Return (X, Y) of the center of cell containing provided text 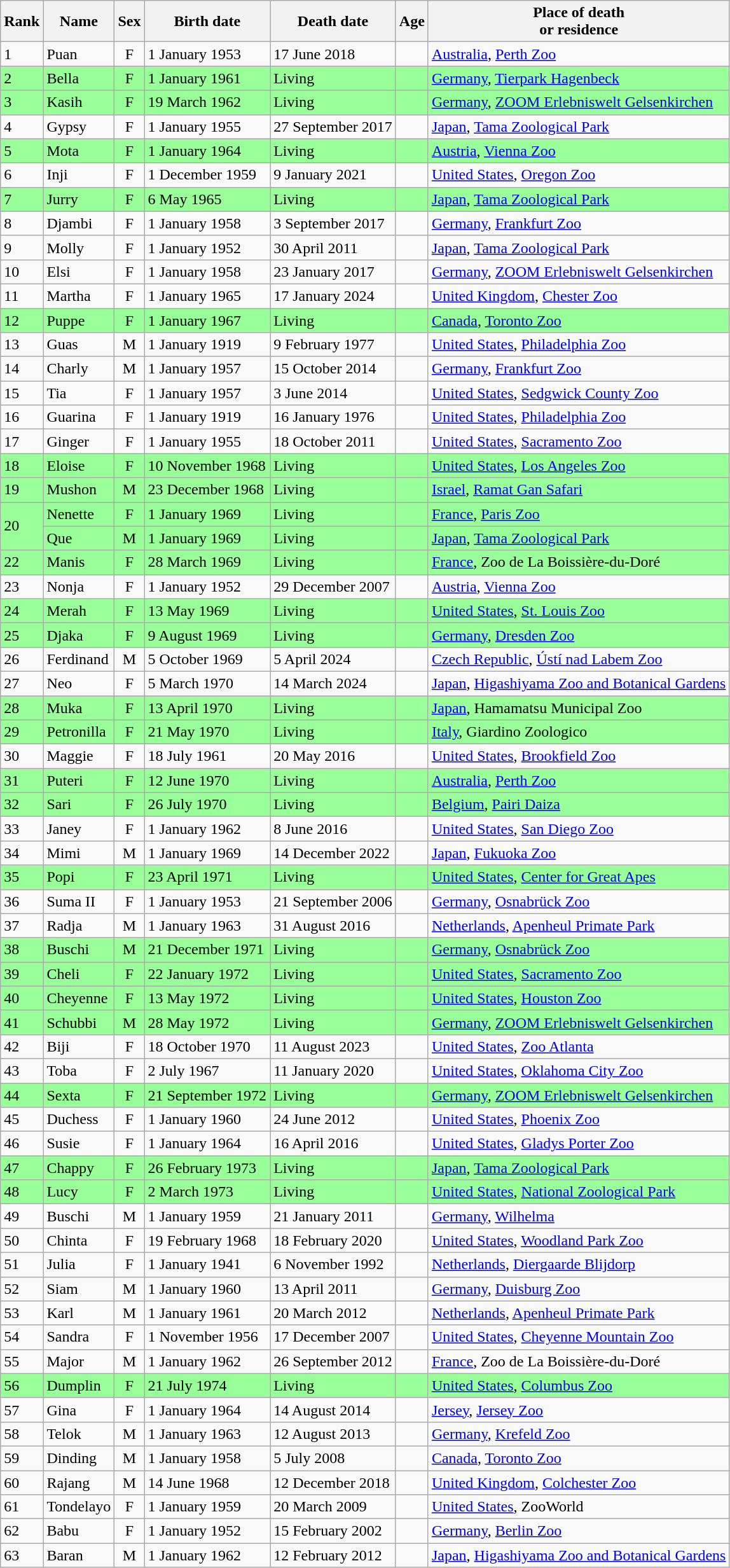
18 October 1970 (207, 1046)
Molly (79, 247)
5 July 2008 (333, 1458)
Popi (79, 877)
Gypsy (79, 127)
13 April 2011 (333, 1289)
21 July 1974 (207, 1385)
41 (22, 1022)
Eloise (79, 466)
Que (79, 538)
Germany, Wilhelma (579, 1216)
40 (22, 998)
Inji (79, 175)
Gina (79, 1410)
26 July 1970 (207, 805)
22 January 1972 (207, 974)
United States, ZooWorld (579, 1507)
Puteri (79, 781)
57 (22, 1410)
United States, Center for Great Apes (579, 877)
31 August 2016 (333, 926)
20 (22, 526)
Mushon (79, 490)
9 (22, 247)
Germany, Duisburg Zoo (579, 1289)
63 (22, 1555)
19 (22, 490)
Jurry (79, 199)
49 (22, 1216)
Age (412, 22)
1 November 1956 (207, 1337)
Cheyenne (79, 998)
3 June 2014 (333, 393)
21 May 1970 (207, 732)
22 (22, 562)
28 March 1969 (207, 562)
19 February 1968 (207, 1240)
12 December 2018 (333, 1483)
15 February 2002 (333, 1531)
Puppe (79, 320)
1 December 1959 (207, 175)
13 May 1969 (207, 611)
Birth date (207, 22)
Cheli (79, 974)
18 (22, 466)
Mimi (79, 853)
39 (22, 974)
14 December 2022 (333, 853)
Czech Republic, Ústí nad Labem Zoo (579, 659)
6 (22, 175)
Dumplin (79, 1385)
United States, Brookfield Zoo (579, 756)
9 August 1969 (207, 635)
43 (22, 1071)
17 June 2018 (333, 54)
13 April 1970 (207, 708)
United Kingdom, Colchester Zoo (579, 1483)
Major (79, 1361)
5 (22, 151)
Sandra (79, 1337)
5 October 1969 (207, 659)
Dinding (79, 1458)
11 (22, 296)
1 January 1967 (207, 320)
30 (22, 756)
52 (22, 1289)
15 October 2014 (333, 369)
31 (22, 781)
Germany, Krefeld Zoo (579, 1434)
Chinta (79, 1240)
Belgium, Pairi Daiza (579, 805)
Lucy (79, 1192)
Rajang (79, 1483)
Toba (79, 1071)
44 (22, 1095)
13 May 1972 (207, 998)
26 September 2012 (333, 1361)
Israel, Ramat Gan Safari (579, 490)
14 June 1968 (207, 1483)
12 June 1970 (207, 781)
United States, Oklahoma City Zoo (579, 1071)
46 (22, 1144)
Death date (333, 22)
Muka (79, 708)
Siam (79, 1289)
29 December 2007 (333, 586)
30 April 2011 (333, 247)
24 June 2012 (333, 1120)
France, Paris Zoo (579, 514)
29 (22, 732)
60 (22, 1483)
45 (22, 1120)
7 (22, 199)
Maggie (79, 756)
Italy, Giardino Zoologico (579, 732)
Suma II (79, 901)
Elsi (79, 272)
16 January 1976 (333, 417)
15 (22, 393)
24 (22, 611)
Kasih (79, 102)
12 February 2012 (333, 1555)
27 (22, 683)
Japan, Hamamatsu Municipal Zoo (579, 708)
Martha (79, 296)
12 (22, 320)
18 July 1961 (207, 756)
Manis (79, 562)
58 (22, 1434)
Petronilla (79, 732)
27 September 2017 (333, 127)
Nonja (79, 586)
United States, Houston Zoo (579, 998)
8 June 2016 (333, 829)
16 April 2016 (333, 1144)
2 March 1973 (207, 1192)
23 April 1971 (207, 877)
14 March 2024 (333, 683)
United Kingdom, Chester Zoo (579, 296)
33 (22, 829)
Radja (79, 926)
47 (22, 1168)
Karl (79, 1313)
9 February 1977 (333, 345)
Germany, Tierpark Hagenbeck (579, 78)
19 March 1962 (207, 102)
13 (22, 345)
20 March 2009 (333, 1507)
48 (22, 1192)
28 May 1972 (207, 1022)
21 January 2011 (333, 1216)
United States, St. Louis Zoo (579, 611)
Jersey, Jersey Zoo (579, 1410)
United States, Cheyenne Mountain Zoo (579, 1337)
Germany, Berlin Zoo (579, 1531)
1 January 1965 (207, 296)
23 December 1968 (207, 490)
Janey (79, 829)
32 (22, 805)
Mota (79, 151)
20 March 2012 (333, 1313)
United States, Los Angeles Zoo (579, 466)
10 (22, 272)
11 January 2020 (333, 1071)
Duchess (79, 1120)
Neo (79, 683)
17 January 2024 (333, 296)
Tondelayo (79, 1507)
6 May 1965 (207, 199)
34 (22, 853)
United States, Phoenix Zoo (579, 1120)
Baran (79, 1555)
Babu (79, 1531)
54 (22, 1337)
28 (22, 708)
17 (22, 441)
35 (22, 877)
16 (22, 417)
Guarina (79, 417)
26 February 1973 (207, 1168)
2 (22, 78)
21 September 2006 (333, 901)
United States, San Diego Zoo (579, 829)
Nenette (79, 514)
Guas (79, 345)
56 (22, 1385)
17 December 2007 (333, 1337)
23 January 2017 (333, 272)
37 (22, 926)
Djambi (79, 223)
20 May 2016 (333, 756)
Schubbi (79, 1022)
3 September 2017 (333, 223)
Sari (79, 805)
62 (22, 1531)
61 (22, 1507)
Susie (79, 1144)
21 September 1972 (207, 1095)
Julia (79, 1265)
18 February 2020 (333, 1240)
9 January 2021 (333, 175)
1 January 1941 (207, 1265)
5 March 1970 (207, 683)
12 August 2013 (333, 1434)
United States, Gladys Porter Zoo (579, 1144)
25 (22, 635)
United States, Columbus Zoo (579, 1385)
23 (22, 586)
United States, Sedgwick County Zoo (579, 393)
United States, Oregon Zoo (579, 175)
Ferdinand (79, 659)
18 October 2011 (333, 441)
Merah (79, 611)
2 July 1967 (207, 1071)
50 (22, 1240)
Germany, Dresden Zoo (579, 635)
Bella (79, 78)
21 December 1971 (207, 950)
4 (22, 127)
Djaka (79, 635)
Netherlands, Diergaarde Blijdorp (579, 1265)
Telok (79, 1434)
Place of deathor residence (579, 22)
United States, Zoo Atlanta (579, 1046)
36 (22, 901)
53 (22, 1313)
3 (22, 102)
Puan (79, 54)
5 April 2024 (333, 659)
Japan, Fukuoka Zoo (579, 853)
42 (22, 1046)
55 (22, 1361)
Sex (130, 22)
14 August 2014 (333, 1410)
10 November 1968 (207, 466)
Ginger (79, 441)
14 (22, 369)
6 November 1992 (333, 1265)
11 August 2023 (333, 1046)
Charly (79, 369)
United States, National Zoological Park (579, 1192)
Tia (79, 393)
1 (22, 54)
Name (79, 22)
38 (22, 950)
51 (22, 1265)
Chappy (79, 1168)
26 (22, 659)
8 (22, 223)
United States, Woodland Park Zoo (579, 1240)
59 (22, 1458)
Rank (22, 22)
Biji (79, 1046)
Sexta (79, 1095)
